Capture the cell that displays the provided text and extract its [X, Y] central coordinate. 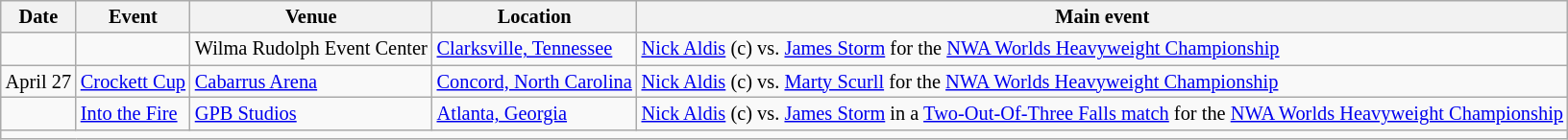
Crockett Cup [133, 82]
Clarksville, Tennessee [534, 49]
Main event [1103, 16]
Event [133, 16]
Cabarrus Arena [311, 82]
Nick Aldis (c) vs. Marty Scurll for the NWA Worlds Heavyweight Championship [1103, 82]
Date [38, 16]
Venue [311, 16]
GPB Studios [311, 113]
Nick Aldis (c) vs. James Storm for the NWA Worlds Heavyweight Championship [1103, 49]
Concord, North Carolina [534, 82]
Nick Aldis (c) vs. James Storm in a Two-Out-Of-Three Falls match for the NWA Worlds Heavyweight Championship [1103, 113]
Into the Fire [133, 113]
Wilma Rudolph Event Center [311, 49]
April 27 [38, 82]
Location [534, 16]
Atlanta, Georgia [534, 113]
